Extract the [x, y] coordinate from the center of the cell holding the provided text.  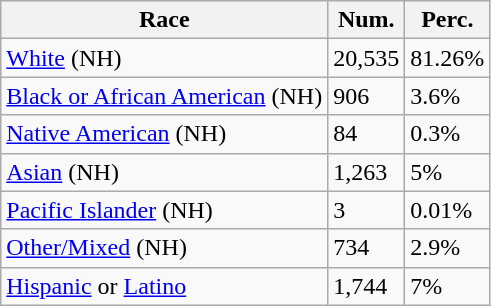
Native American (NH) [164, 134]
81.26% [448, 58]
2.9% [448, 248]
3 [366, 210]
0.3% [448, 134]
734 [366, 248]
1,744 [366, 286]
Pacific Islander (NH) [164, 210]
84 [366, 134]
Race [164, 20]
5% [448, 172]
906 [366, 96]
Hispanic or Latino [164, 286]
3.6% [448, 96]
1,263 [366, 172]
20,535 [366, 58]
Perc. [448, 20]
0.01% [448, 210]
Other/Mixed (NH) [164, 248]
Num. [366, 20]
Asian (NH) [164, 172]
White (NH) [164, 58]
Black or African American (NH) [164, 96]
7% [448, 286]
